Determine the [x, y] coordinate at the center of the cell enclosing the given text.  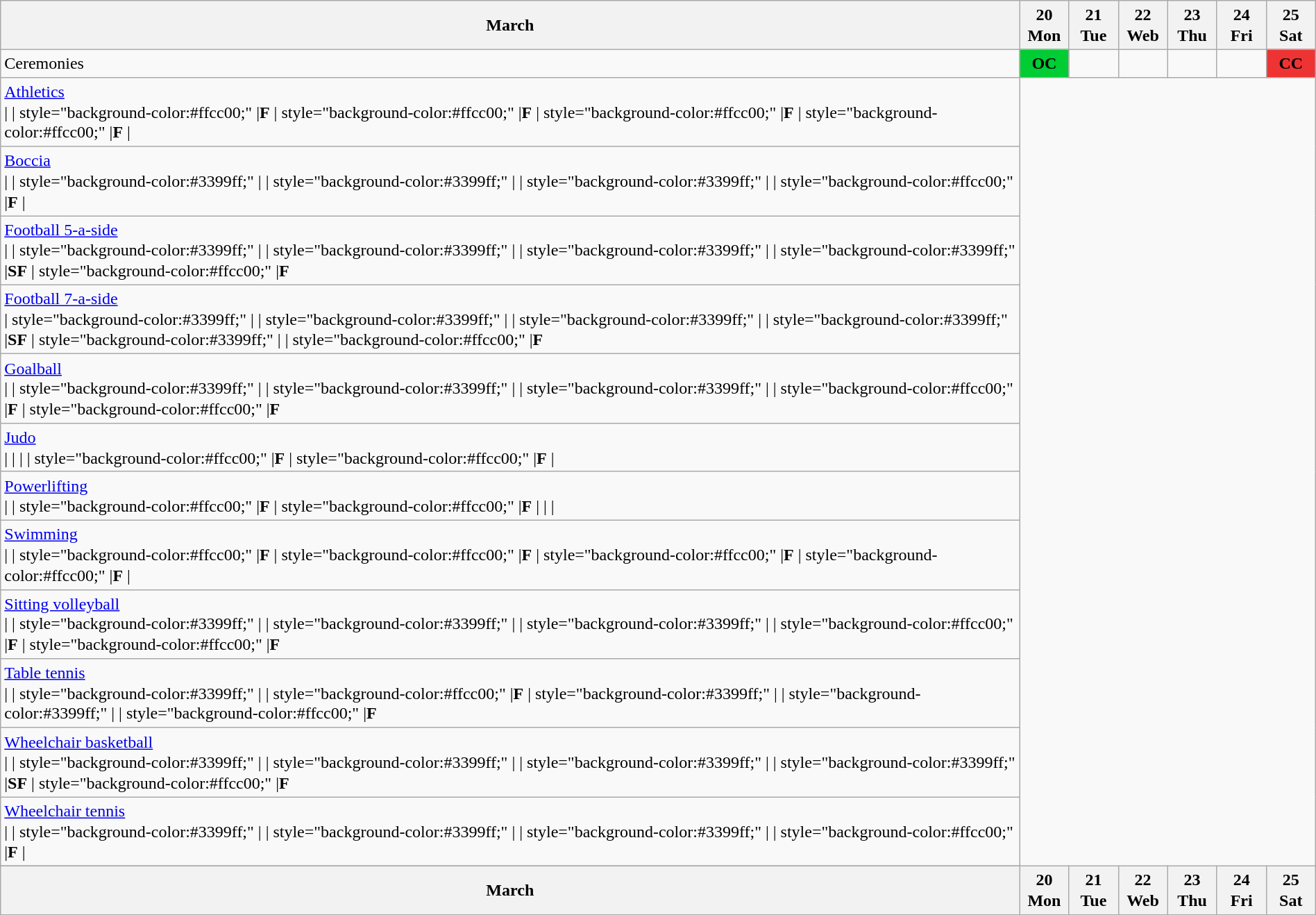
Powerlifting| | style="background-color:#ffcc00;" |F | style="background-color:#ffcc00;" |F | | | [510, 496]
OC [1044, 64]
CC [1291, 64]
Judo| | | | style="background-color:#ffcc00;" |F | style="background-color:#ffcc00;" |F | [510, 447]
Ceremonies [510, 64]
